For the text-containing cell, return its midpoint in (X, Y) coordinate format. 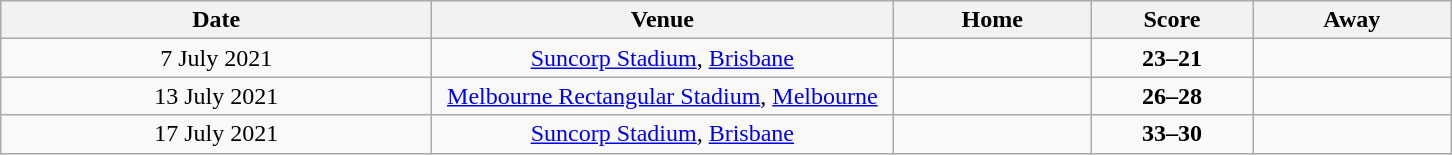
Venue (662, 20)
Home (992, 20)
7 July 2021 (216, 58)
Melbourne Rectangular Stadium, Melbourne (662, 96)
33–30 (1172, 134)
Away (1352, 20)
17 July 2021 (216, 134)
Date (216, 20)
Score (1172, 20)
13 July 2021 (216, 96)
26–28 (1172, 96)
23–21 (1172, 58)
